Capture the cell that displays the provided text and extract its [x, y] central coordinate. 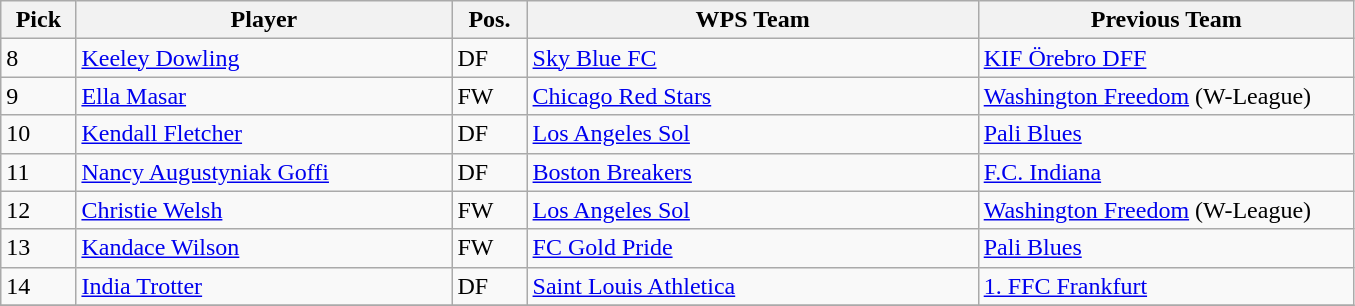
Kandace Wilson [264, 248]
Kendall Fletcher [264, 134]
F.C. Indiana [1166, 172]
Keeley Dowling [264, 58]
14 [38, 286]
Pick [38, 20]
India Trotter [264, 286]
10 [38, 134]
1. FFC Frankfurt [1166, 286]
11 [38, 172]
Previous Team [1166, 20]
Saint Louis Athletica [752, 286]
Ella Masar [264, 96]
Sky Blue FC [752, 58]
Pos. [490, 20]
Christie Welsh [264, 210]
KIF Örebro DFF [1166, 58]
Nancy Augustyniak Goffi [264, 172]
Chicago Red Stars [752, 96]
Player [264, 20]
13 [38, 248]
8 [38, 58]
Boston Breakers [752, 172]
9 [38, 96]
12 [38, 210]
WPS Team [752, 20]
FC Gold Pride [752, 248]
